Scan for the cell matching the given text and deliver its [x, y] coordinate at center. 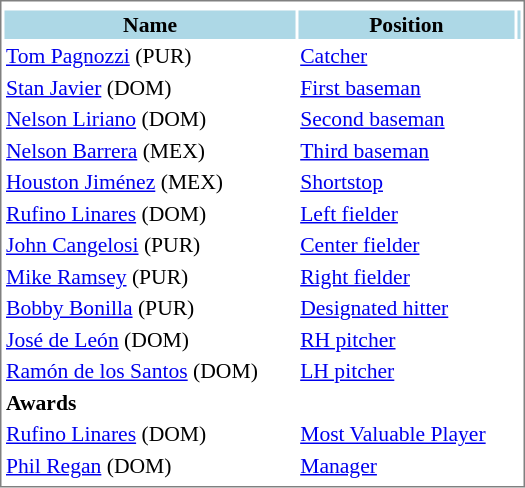
Second baseman [406, 119]
Awards [150, 402]
RH pitcher [406, 340]
Catcher [406, 56]
Bobby Bonilla (PUR) [150, 308]
Tom Pagnozzi (PUR) [150, 56]
First baseman [406, 88]
Manager [406, 466]
Position [406, 24]
Nelson Barrera (MEX) [150, 150]
Third baseman [406, 150]
Nelson Liriano (DOM) [150, 119]
Left fielder [406, 214]
Houston Jiménez (MEX) [150, 182]
Designated hitter [406, 308]
Center fielder [406, 245]
John Cangelosi (PUR) [150, 245]
Mike Ramsey (PUR) [150, 276]
Phil Regan (DOM) [150, 466]
Ramón de los Santos (DOM) [150, 371]
Stan Javier (DOM) [150, 88]
José de León (DOM) [150, 340]
Right fielder [406, 276]
LH pitcher [406, 371]
Most Valuable Player [406, 434]
Name [150, 24]
Shortstop [406, 182]
